Pinpoint the cell where the given text exists, returning its (x, y) midpoint coordinate. 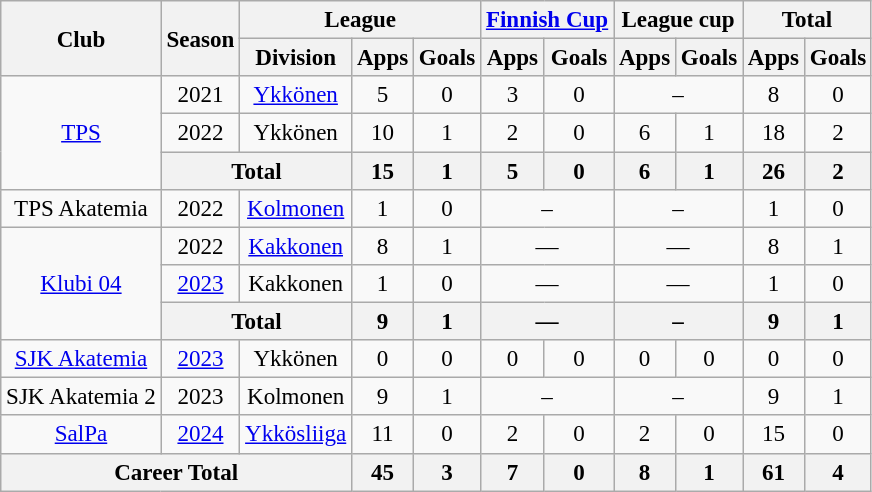
26 (773, 171)
2021 (200, 95)
7 (513, 472)
Club (81, 38)
League (360, 20)
SalPa (81, 435)
Ykkösliiga (296, 435)
TPS (81, 132)
2024 (200, 435)
61 (773, 472)
TPS Akatemia (81, 209)
11 (383, 435)
Division (296, 58)
SJK Akatemia (81, 359)
45 (383, 472)
SJK Akatemia 2 (81, 397)
4 (838, 472)
Klubi 04 (81, 284)
Career Total (176, 472)
Season (200, 38)
10 (383, 133)
Finnish Cup (548, 20)
18 (773, 133)
League cup (678, 20)
